Locate the cell with the specified text and output its [X, Y] center coordinate. 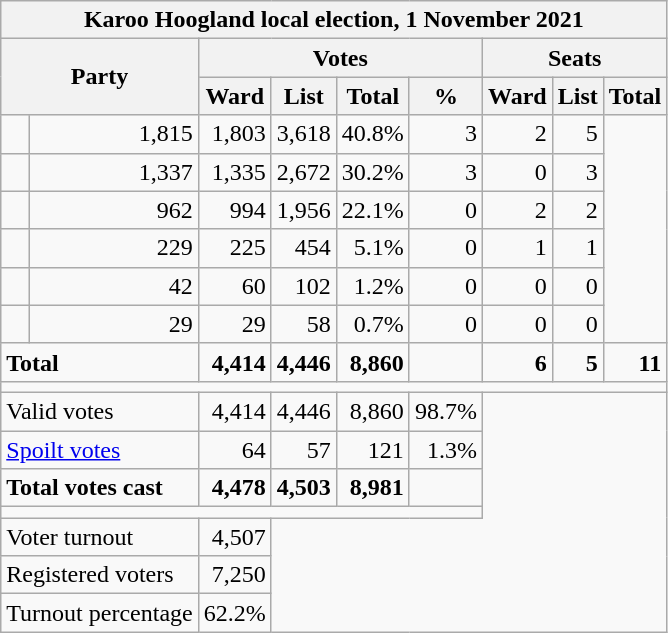
7,250 [234, 575]
Voter turnout [100, 537]
42 [114, 286]
229 [114, 248]
64 [234, 449]
121 [372, 449]
98.7% [446, 411]
Karoo Hoogland local election, 1 November 2021 [334, 20]
102 [304, 286]
Spoilt votes [100, 449]
11 [635, 362]
1,335 [234, 172]
4,507 [234, 537]
Valid votes [100, 411]
22.1% [372, 210]
Registered voters [100, 575]
4,478 [234, 488]
30.2% [372, 172]
1.3% [446, 449]
60 [234, 286]
994 [234, 210]
Turnout percentage [100, 613]
3,618 [304, 134]
1,803 [234, 134]
Total votes cast [100, 488]
1,956 [304, 210]
8,981 [372, 488]
962 [114, 210]
57 [304, 449]
5.1% [372, 248]
6 [517, 362]
1.2% [372, 286]
Votes [340, 58]
% [446, 96]
Seats [574, 58]
1,815 [114, 134]
58 [304, 324]
4,503 [304, 488]
0.7% [372, 324]
40.8% [372, 134]
454 [304, 248]
62.2% [234, 613]
2,672 [304, 172]
225 [234, 248]
1,337 [114, 172]
Party [100, 77]
